Return the (x, y) coordinate for the center point of the cell that contains the specified text.  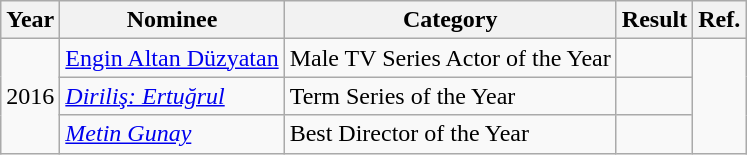
Year (30, 20)
2016 (30, 96)
Result (654, 20)
Engin Altan Düzyatan (172, 58)
Nominee (172, 20)
Ref. (720, 20)
Male TV Series Actor of the Year (450, 58)
Diriliş: Ertuğrul (172, 96)
Term Series of the Year (450, 96)
Metin Gunay (172, 134)
Best Director of the Year (450, 134)
Category (450, 20)
